Output the (X, Y) coordinate of the center of the cell containing the given text.  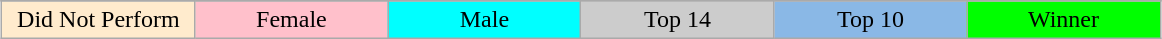
Male (484, 20)
Top 14 (678, 20)
Did Not Perform (98, 20)
Female (292, 20)
Top 10 (870, 20)
Winner (1064, 20)
